Output the (x, y) coordinate of the center of the cell containing the given text.  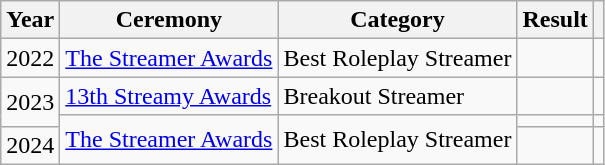
Result (555, 20)
Breakout Streamer (398, 96)
2024 (30, 145)
2023 (30, 102)
2022 (30, 58)
13th Streamy Awards (169, 96)
Category (398, 20)
Year (30, 20)
Ceremony (169, 20)
